Detect which cell encompasses the target text, then output its (X, Y) center coordinate. 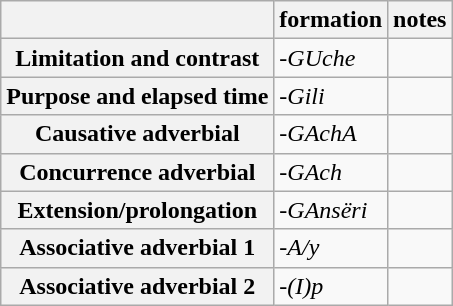
Associative adverbial 1 (138, 248)
-GUche (331, 58)
-GAnsëri (331, 210)
-Gili (331, 96)
Causative adverbial (138, 134)
-GAchA (331, 134)
Concurrence adverbial (138, 172)
Associative adverbial 2 (138, 286)
notes (420, 20)
-GAch (331, 172)
Purpose and elapsed time (138, 96)
Limitation and contrast (138, 58)
-A/y (331, 248)
-(I)p (331, 286)
Extension/prolongation (138, 210)
formation (331, 20)
